From the cell containing the given text, extract its center point as (x, y) coordinate. 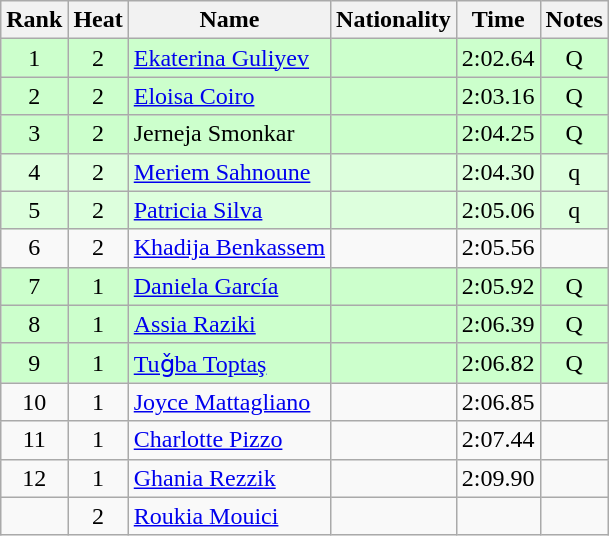
2:05.56 (498, 248)
Roukia Mouici (229, 516)
Assia Raziki (229, 324)
Heat (98, 20)
2:04.30 (498, 172)
9 (34, 363)
10 (34, 402)
2:02.64 (498, 58)
6 (34, 248)
Joyce Mattagliano (229, 402)
Rank (34, 20)
Jerneja Smonkar (229, 134)
12 (34, 478)
Ekaterina Guliyev (229, 58)
Tuǧba Toptaş (229, 363)
8 (34, 324)
11 (34, 440)
Eloisa Coiro (229, 96)
2:09.90 (498, 478)
Name (229, 20)
2:03.16 (498, 96)
Khadija Benkassem (229, 248)
2:06.39 (498, 324)
2:05.06 (498, 210)
2:06.82 (498, 363)
7 (34, 286)
2:04.25 (498, 134)
2:06.85 (498, 402)
4 (34, 172)
5 (34, 210)
Patricia Silva (229, 210)
Meriem Sahnoune (229, 172)
Charlotte Pizzo (229, 440)
Daniela García (229, 286)
Ghania Rezzik (229, 478)
2:07.44 (498, 440)
2:05.92 (498, 286)
Nationality (394, 20)
Notes (574, 20)
3 (34, 134)
Time (498, 20)
